Determine the [x, y] coordinate at the center of the cell enclosing the given text.  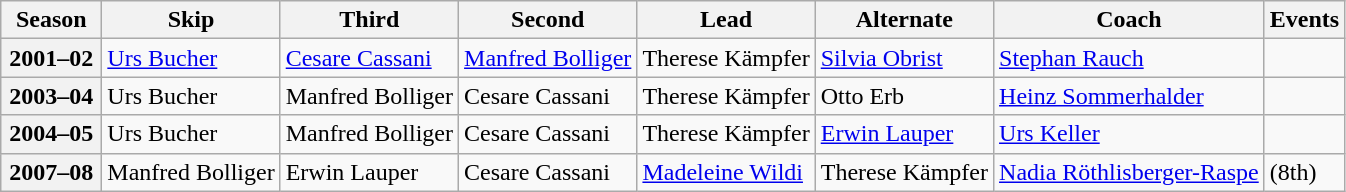
2004–05 [52, 134]
Nadia Röthlisberger-Raspe [1130, 172]
Heinz Sommerhalder [1130, 96]
Lead [726, 20]
Stephan Rauch [1130, 58]
Silvia Obrist [904, 58]
Madeleine Wildi [726, 172]
Second [548, 20]
Urs Keller [1130, 134]
2001–02 [52, 58]
Coach [1130, 20]
Third [369, 20]
Skip [191, 20]
(8th) [1304, 172]
Otto Erb [904, 96]
2007–08 [52, 172]
Alternate [904, 20]
Events [1304, 20]
2003–04 [52, 96]
Season [52, 20]
